Output the [X, Y] coordinate of the center of the cell containing the given text.  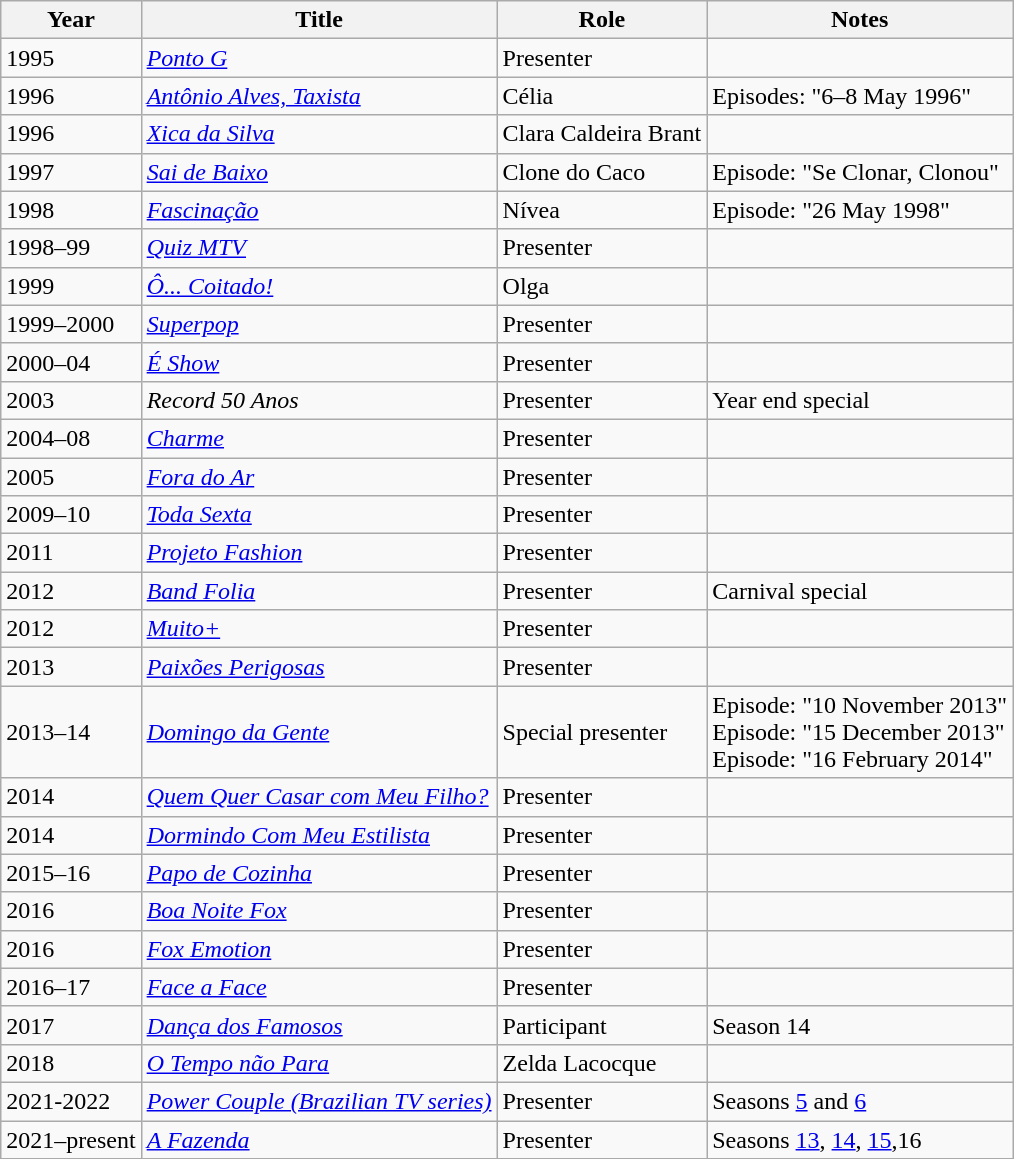
1998–99 [71, 248]
Domingo da Gente [319, 732]
Ponto G [319, 58]
Notes [860, 20]
Dança dos Famosos [319, 1025]
1999–2000 [71, 324]
A Fazenda [319, 1139]
2003 [71, 400]
Olga [602, 286]
1995 [71, 58]
Year [71, 20]
Band Folia [319, 591]
Nívea [602, 210]
Year end special [860, 400]
2005 [71, 477]
Célia [602, 96]
Muito+ [319, 629]
Projeto Fashion [319, 553]
2011 [71, 553]
Role [602, 20]
2013–14 [71, 732]
Zelda Lacocque [602, 1063]
Boa Noite Fox [319, 911]
Episode: "26 May 1998" [860, 210]
Paixões Perigosas [319, 667]
Fox Emotion [319, 949]
Dormindo Com Meu Estilista [319, 835]
Title [319, 20]
Record 50 Anos [319, 400]
Toda Sexta [319, 515]
2009–10 [71, 515]
Xica da Silva [319, 134]
Special presenter [602, 732]
Clara Caldeira Brant [602, 134]
1998 [71, 210]
Seasons 13, 14, 15,16 [860, 1139]
Papo de Cozinha [319, 873]
2013 [71, 667]
Antônio Alves, Taxista [319, 96]
2018 [71, 1063]
Quem Quer Casar com Meu Filho? [319, 797]
2021-2022 [71, 1101]
2016–17 [71, 987]
1997 [71, 172]
Superpop [319, 324]
Participant [602, 1025]
Fora do Ar [319, 477]
Clone do Caco [602, 172]
Fascinação [319, 210]
Season 14 [860, 1025]
O Tempo não Para [319, 1063]
2021–present [71, 1139]
2004–08 [71, 438]
É Show [319, 362]
Episode: "10 November 2013"Episode: "15 December 2013"Episode: "16 February 2014" [860, 732]
Ô... Coitado! [319, 286]
Charme [319, 438]
2015–16 [71, 873]
Episode: "Se Clonar, Clonou" [860, 172]
Episodes: "6–8 May 1996" [860, 96]
Carnival special [860, 591]
2000–04 [71, 362]
1999 [71, 286]
Face a Face [319, 987]
Quiz MTV [319, 248]
Power Couple (Brazilian TV series) [319, 1101]
Seasons 5 and 6 [860, 1101]
Sai de Baixo [319, 172]
2017 [71, 1025]
